For the text-containing cell, return its midpoint in (X, Y) coordinate format. 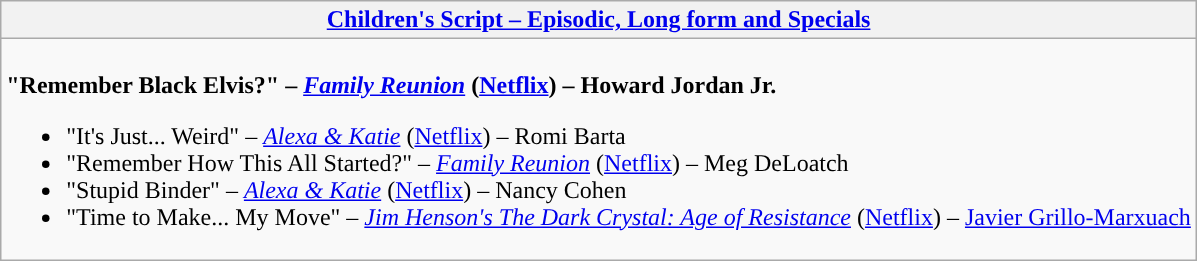
Children's Script – Episodic, Long form and Specials (599, 20)
